Return (X, Y) of the center of cell containing provided text 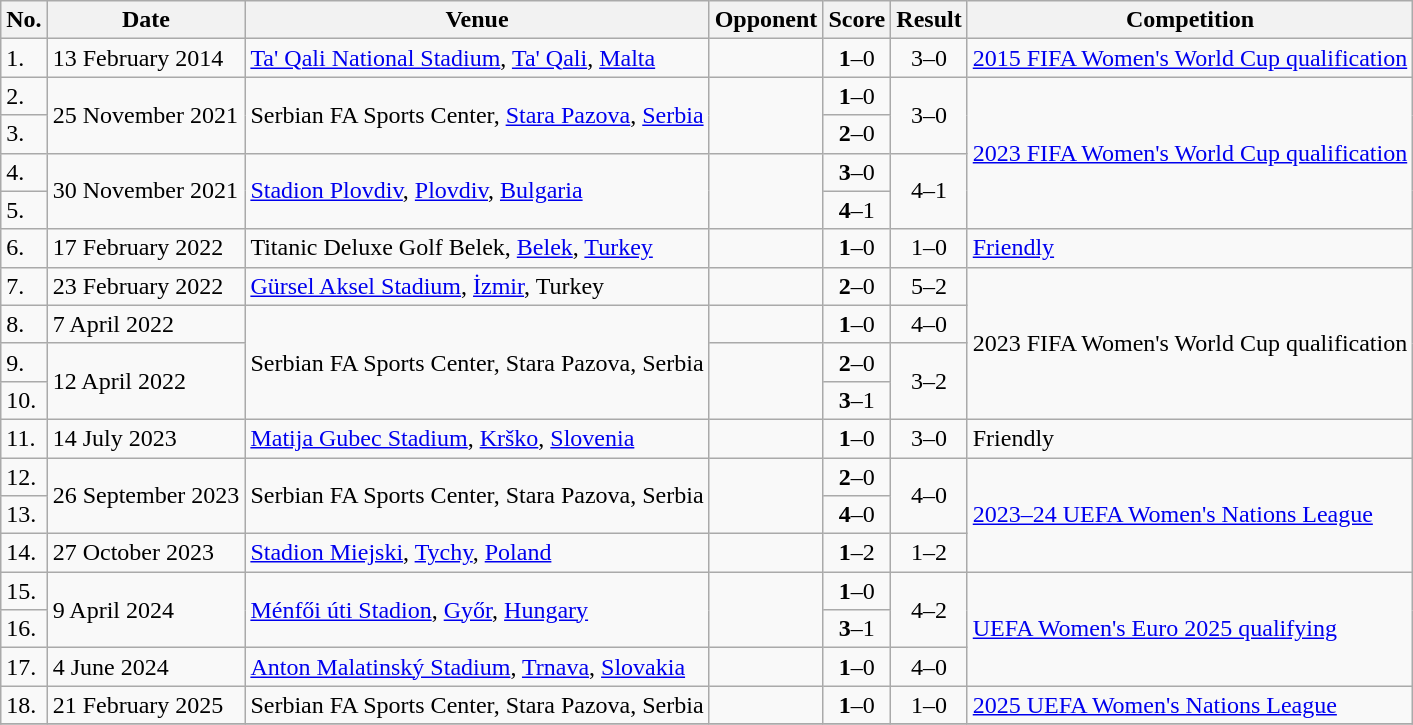
4. (24, 172)
8. (24, 324)
2015 FIFA Women's World Cup qualification (1190, 58)
Competition (1190, 20)
9 April 2024 (146, 610)
Ta' Qali National Stadium, Ta' Qali, Malta (477, 58)
27 October 2023 (146, 553)
2025 UEFA Women's Nations League (1190, 705)
14 July 2023 (146, 438)
2. (24, 96)
11. (24, 438)
Result (929, 20)
12 April 2022 (146, 381)
12. (24, 477)
26 September 2023 (146, 496)
18. (24, 705)
4–2 (929, 610)
13. (24, 515)
16. (24, 629)
7 April 2022 (146, 324)
Ménfői úti Stadion, Győr, Hungary (477, 610)
UEFA Women's Euro 2025 qualifying (1190, 629)
17 February 2022 (146, 248)
10. (24, 400)
9. (24, 362)
Score (857, 20)
Stadion Plovdiv, Plovdiv, Bulgaria (477, 191)
Venue (477, 20)
Stadion Miejski, Tychy, Poland (477, 553)
4 June 2024 (146, 667)
5. (24, 210)
Date (146, 20)
3. (24, 134)
5–2 (929, 286)
Gürsel Aksel Stadium, İzmir, Turkey (477, 286)
25 November 2021 (146, 115)
No. (24, 20)
23 February 2022 (146, 286)
1. (24, 58)
14. (24, 553)
3–2 (929, 381)
2023–24 UEFA Women's Nations League (1190, 515)
7. (24, 286)
30 November 2021 (146, 191)
21 February 2025 (146, 705)
Anton Malatinský Stadium, Trnava, Slovakia (477, 667)
13 February 2014 (146, 58)
6. (24, 248)
Titanic Deluxe Golf Belek, Belek, Turkey (477, 248)
Matija Gubec Stadium, Krško, Slovenia (477, 438)
15. (24, 591)
Opponent (766, 20)
17. (24, 667)
